Extract the (X, Y) coordinate from the center of the cell holding the provided text.  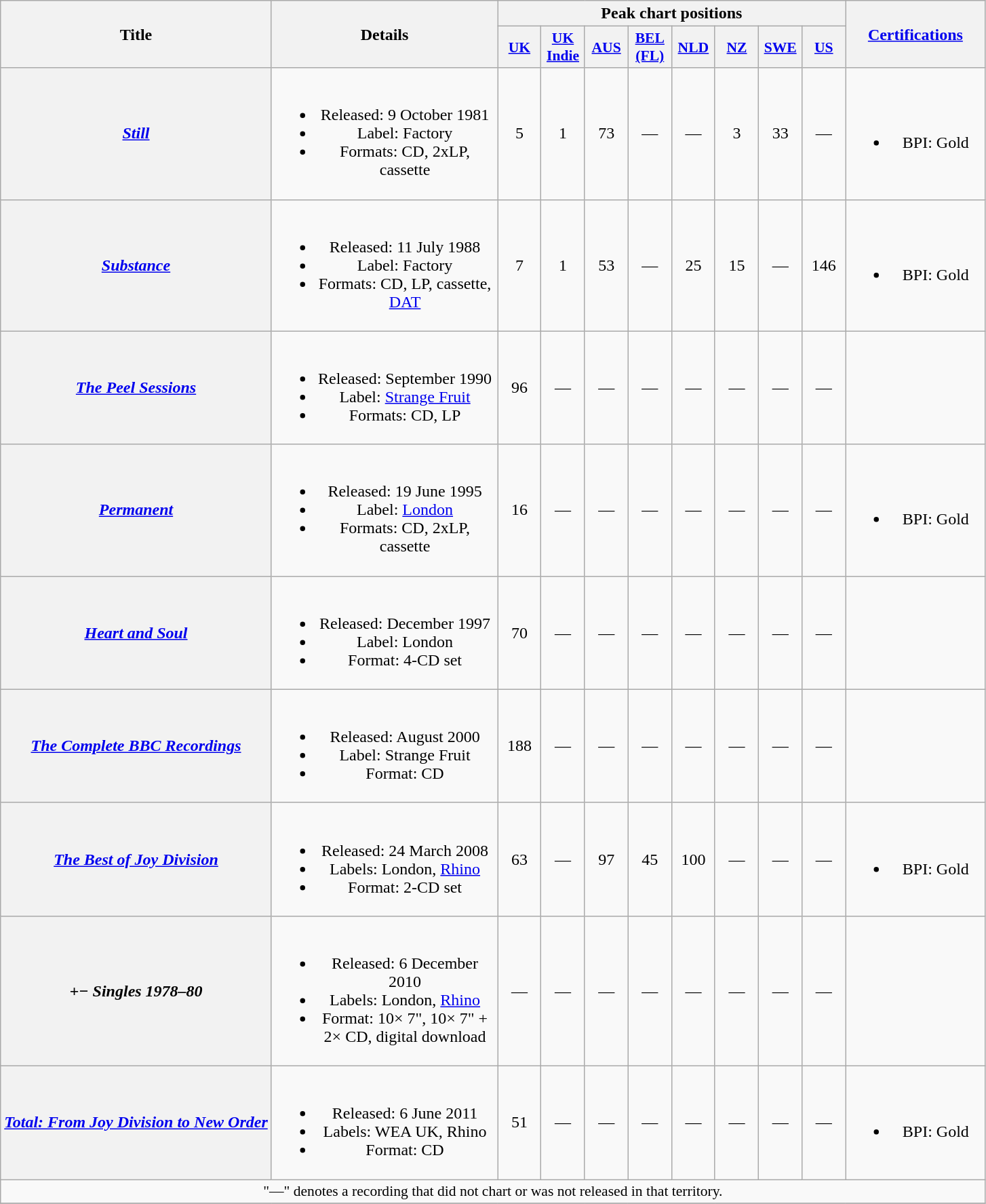
53 (606, 265)
100 (693, 859)
Released: 11 July 1988Label: FactoryFormats: CD, LP, cassette, DAT (384, 265)
45 (650, 859)
25 (693, 265)
The Complete BBC Recordings (136, 746)
BEL (FL) (650, 47)
51 (519, 1122)
+− Singles 1978–80 (136, 990)
The Peel Sessions (136, 388)
Released: December 1997Label: LondonFormat: 4-CD set (384, 632)
16 (519, 510)
The Best of Joy Division (136, 859)
70 (519, 632)
Released: 9 October 1981Label: FactoryFormats: CD, 2xLP, cassette (384, 134)
US (824, 47)
7 (519, 265)
Heart and Soul (136, 632)
Released: 19 June 1995Label: LondonFormats: CD, 2xLP, cassette (384, 510)
15 (736, 265)
146 (824, 265)
3 (736, 134)
Released: 6 June 2011Labels: WEA UK, RhinoFormat: CD (384, 1122)
Peak chart positions (671, 14)
Title (136, 34)
AUS (606, 47)
Details (384, 34)
Released: August 2000Label: Strange FruitFormat: CD (384, 746)
NLD (693, 47)
Still (136, 134)
Certifications (915, 34)
63 (519, 859)
Released: 24 March 2008Labels: London, RhinoFormat: 2-CD set (384, 859)
96 (519, 388)
SWE (781, 47)
73 (606, 134)
UK (519, 47)
188 (519, 746)
33 (781, 134)
Permanent (136, 510)
97 (606, 859)
Released: 6 December 2010Labels: London, RhinoFormat: 10× 7", 10× 7" + 2× CD, digital download (384, 990)
"—" denotes a recording that did not chart or was not released in that territory. (493, 1191)
Total: From Joy Division to New Order (136, 1122)
NZ (736, 47)
UK Indie (563, 47)
Substance (136, 265)
5 (519, 134)
Released: September 1990Label: Strange FruitFormats: CD, LP (384, 388)
